Return the [X, Y] coordinate for the center point of the cell that contains the specified text.  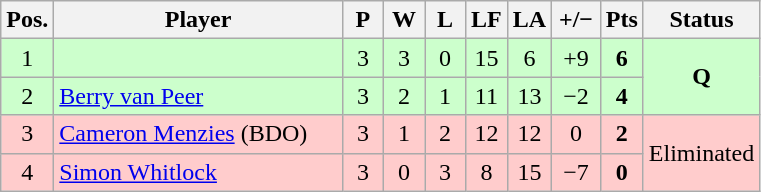
8 [487, 172]
Berry van Peer [198, 96]
Cameron Menzies (BDO) [198, 134]
−2 [576, 96]
Eliminated [701, 153]
−7 [576, 172]
+9 [576, 58]
P [362, 20]
11 [487, 96]
LA [529, 20]
Q [701, 77]
13 [529, 96]
Pts [622, 20]
Pos. [28, 20]
Simon Whitlock [198, 172]
Status [701, 20]
W [404, 20]
+/− [576, 20]
LF [487, 20]
Player [198, 20]
L [444, 20]
